Provide the [X, Y] coordinate of the cell's center where the given text is located.  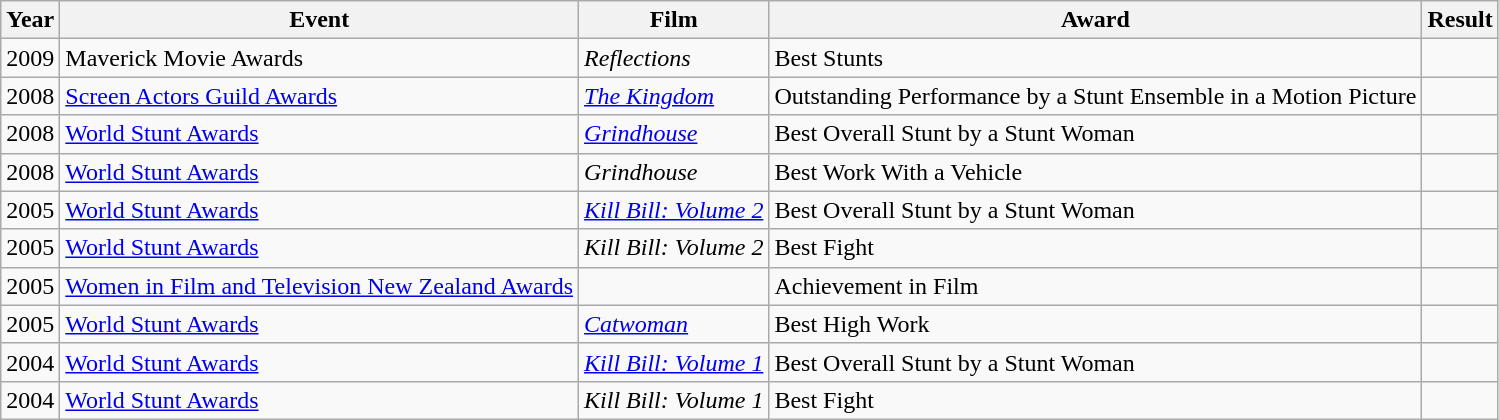
Achievement in Film [1096, 286]
Maverick Movie Awards [320, 58]
Catwoman [674, 324]
Women in Film and Television New Zealand Awards [320, 286]
2009 [30, 58]
Outstanding Performance by a Stunt Ensemble in a Motion Picture [1096, 96]
Film [674, 20]
Screen Actors Guild Awards [320, 96]
Reflections [674, 58]
Best Stunts [1096, 58]
Best High Work [1096, 324]
The Kingdom [674, 96]
Award [1096, 20]
Result [1460, 20]
Year [30, 20]
Event [320, 20]
Best Work With a Vehicle [1096, 172]
